Scan for the cell matching the given text and deliver its [X, Y] coordinate at center. 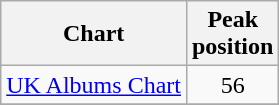
UK Albums Chart [94, 85]
56 [232, 85]
Peakposition [232, 34]
Chart [94, 34]
